Identify which cell holds the provided text, then report its (x, y) central coordinate. 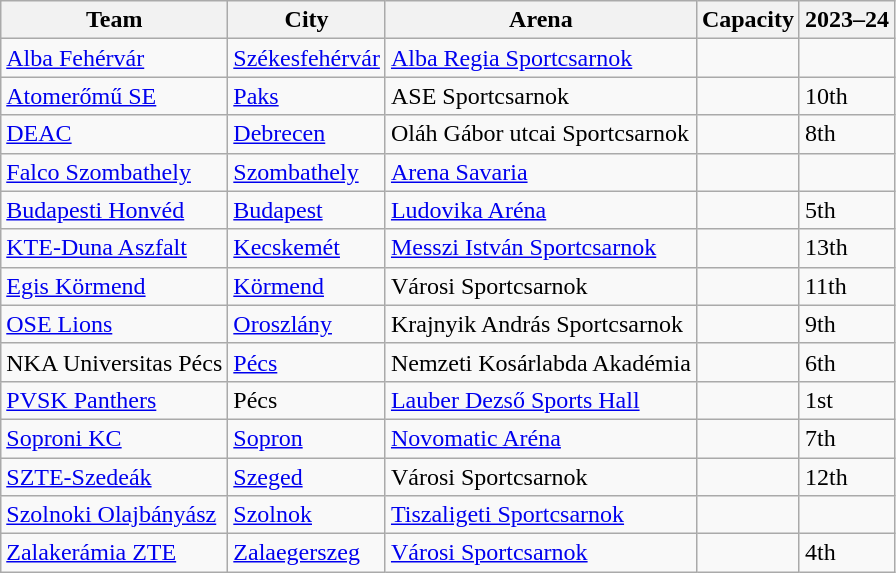
Székesfehérvár (307, 58)
Soproni KC (114, 438)
Szolnoki Olajbányász (114, 515)
NKA Universitas Pécs (114, 362)
9th (846, 324)
Krajnyik András Sportcsarnok (540, 324)
Kecskemét (307, 248)
KTE-Duna Aszfalt (114, 248)
Nemzeti Kosárlabda Akadémia (540, 362)
Arena Savaria (540, 172)
Capacity (748, 20)
Debrecen (307, 134)
Alba Regia Sportcsarnok (540, 58)
Sopron (307, 438)
Ludovika Aréna (540, 210)
Alba Fehérvár (114, 58)
13th (846, 248)
Budapest (307, 210)
Arena (540, 20)
Novomatic Aréna (540, 438)
Tiszaligeti Sportcsarnok (540, 515)
DEAC (114, 134)
City (307, 20)
Körmend (307, 286)
Team (114, 20)
8th (846, 134)
1st (846, 400)
5th (846, 210)
2023–24 (846, 20)
4th (846, 553)
12th (846, 477)
10th (846, 96)
Szeged (307, 477)
PVSK Panthers (114, 400)
Oroszlány (307, 324)
Messzi István Sportcsarnok (540, 248)
Zalaegerszeg (307, 553)
Szombathely (307, 172)
Falco Szombathely (114, 172)
ASE Sportcsarnok (540, 96)
Szolnok (307, 515)
Atomerőmű SE (114, 96)
Oláh Gábor utcai Sportcsarnok (540, 134)
Paks (307, 96)
Lauber Dezső Sports Hall (540, 400)
SZTE-Szedeák (114, 477)
6th (846, 362)
Zalakerámia ZTE (114, 553)
11th (846, 286)
Egis Körmend (114, 286)
7th (846, 438)
Budapesti Honvéd (114, 210)
OSE Lions (114, 324)
